Return [x, y] of the center of cell containing provided text 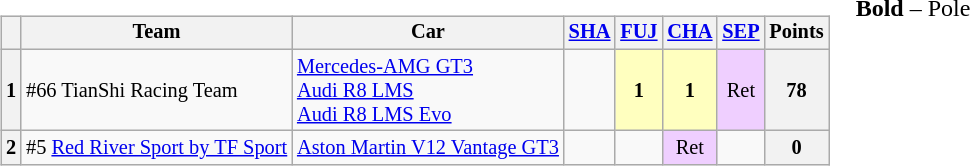
#66 TianShi Racing Team [156, 90]
0 [796, 148]
SHA [590, 33]
Car [428, 33]
SEP [740, 33]
Mercedes-AMG GT3Audi R8 LMSAudi R8 LMS Evo [428, 90]
#5 Red River Sport by TF Sport [156, 148]
Aston Martin V12 Vantage GT3 [428, 148]
Points [796, 33]
78 [796, 90]
CHA [690, 33]
Team [156, 33]
2 [11, 148]
FUJ [638, 33]
